Locate the cell with the specified text and output its (X, Y) center coordinate. 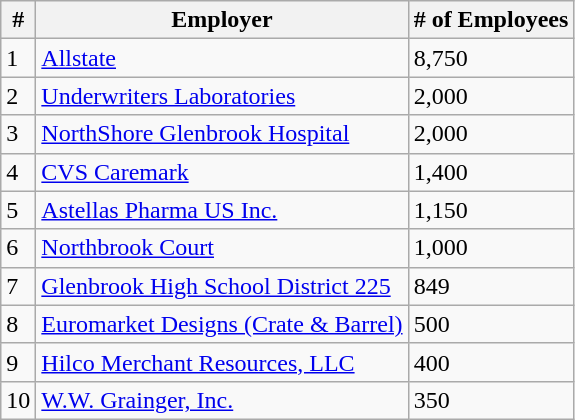
1,000 (491, 248)
Employer (222, 20)
849 (491, 286)
5 (18, 210)
Astellas Pharma US Inc. (222, 210)
4 (18, 172)
6 (18, 248)
1,400 (491, 172)
Euromarket Designs (Crate & Barrel) (222, 324)
# (18, 20)
W.W. Grainger, Inc. (222, 400)
1,150 (491, 210)
Northbrook Court (222, 248)
8 (18, 324)
3 (18, 134)
2 (18, 96)
Glenbrook High School District 225 (222, 286)
400 (491, 362)
500 (491, 324)
CVS Caremark (222, 172)
7 (18, 286)
10 (18, 400)
Underwriters Laboratories (222, 96)
NorthShore Glenbrook Hospital (222, 134)
1 (18, 58)
350 (491, 400)
# of Employees (491, 20)
Hilco Merchant Resources, LLC (222, 362)
9 (18, 362)
Allstate (222, 58)
8,750 (491, 58)
